Search for the cell housing the specified text and yield its [x, y] center coordinate. 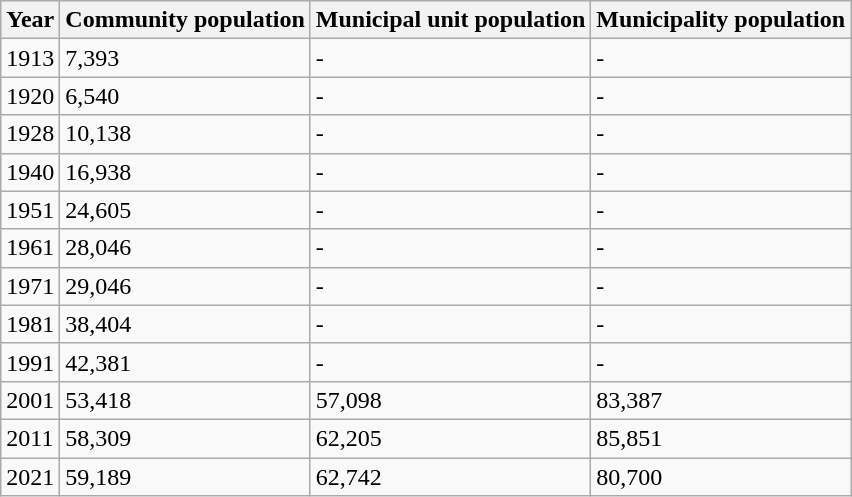
2001 [30, 400]
1951 [30, 210]
28,046 [185, 248]
1981 [30, 324]
24,605 [185, 210]
58,309 [185, 438]
85,851 [721, 438]
57,098 [450, 400]
2021 [30, 477]
1940 [30, 172]
10,138 [185, 134]
Year [30, 20]
29,046 [185, 286]
6,540 [185, 96]
53,418 [185, 400]
1928 [30, 134]
1971 [30, 286]
62,205 [450, 438]
1961 [30, 248]
80,700 [721, 477]
59,189 [185, 477]
Community population [185, 20]
Municipality population [721, 20]
16,938 [185, 172]
38,404 [185, 324]
62,742 [450, 477]
1913 [30, 58]
2011 [30, 438]
42,381 [185, 362]
83,387 [721, 400]
7,393 [185, 58]
1920 [30, 96]
Municipal unit population [450, 20]
1991 [30, 362]
